From the cell containing the given text, extract its center point as [X, Y] coordinate. 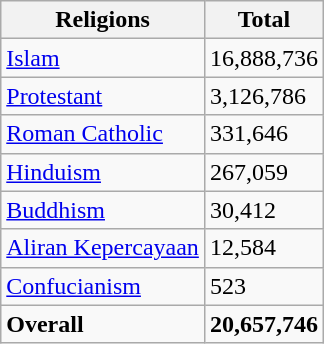
Confucianism [103, 286]
267,059 [264, 172]
Aliran Kepercayaan [103, 248]
Protestant [103, 96]
Islam [103, 58]
Buddhism [103, 210]
Overall [103, 324]
16,888,736 [264, 58]
Total [264, 20]
12,584 [264, 248]
Roman Catholic [103, 134]
Religions [103, 20]
Hinduism [103, 172]
331,646 [264, 134]
30,412 [264, 210]
523 [264, 286]
20,657,746 [264, 324]
3,126,786 [264, 96]
